Return [X, Y] of the center of cell containing provided text 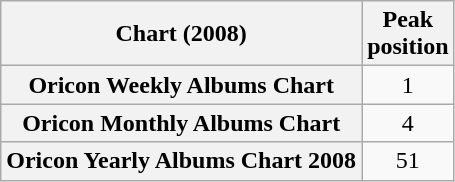
4 [408, 123]
Peakposition [408, 34]
Oricon Yearly Albums Chart 2008 [182, 161]
51 [408, 161]
Oricon Monthly Albums Chart [182, 123]
1 [408, 85]
Chart (2008) [182, 34]
Oricon Weekly Albums Chart [182, 85]
